Identify which cell holds the provided text, then report its [X, Y] central coordinate. 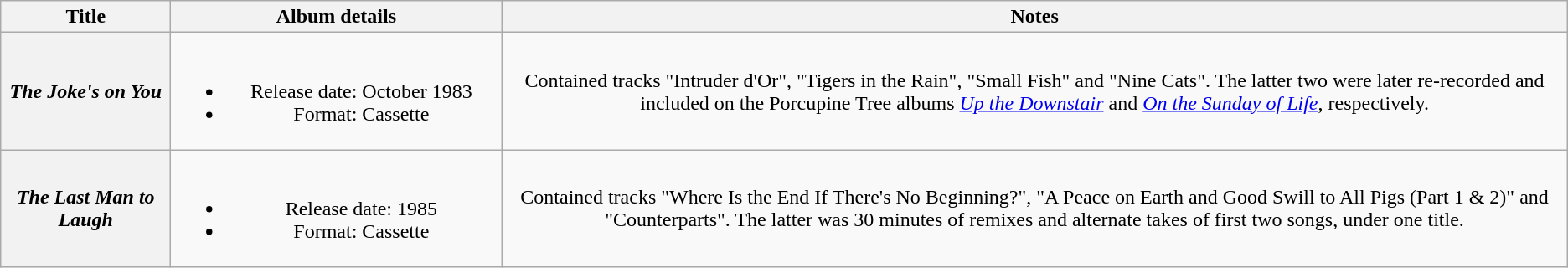
The Last Man to Laugh [85, 209]
Album details [337, 17]
The Joke's on You [85, 91]
Release date: October 1983Format: Cassette [337, 91]
Release date: 1985Format: Cassette [337, 209]
Title [85, 17]
Notes [1034, 17]
